Detect which cell encompasses the target text, then output its [X, Y] center coordinate. 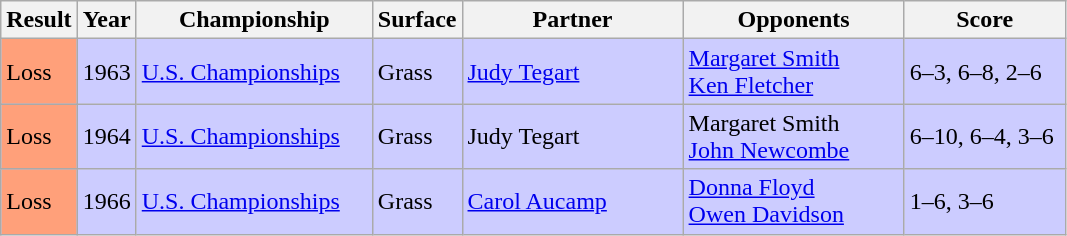
1964 [106, 136]
6–10, 6–4, 3–6 [984, 136]
Result [39, 20]
Score [984, 20]
Partner [572, 20]
6–3, 6–8, 2–6 [984, 72]
Championship [254, 20]
1–6, 3–6 [984, 202]
Year [106, 20]
Surface [417, 20]
Opponents [794, 20]
1966 [106, 202]
Carol Aucamp [572, 202]
1963 [106, 72]
Donna Floyd Owen Davidson [794, 202]
Margaret Smith John Newcombe [794, 136]
Margaret Smith Ken Fletcher [794, 72]
